Detect which cell encompasses the target text, then output its [X, Y] center coordinate. 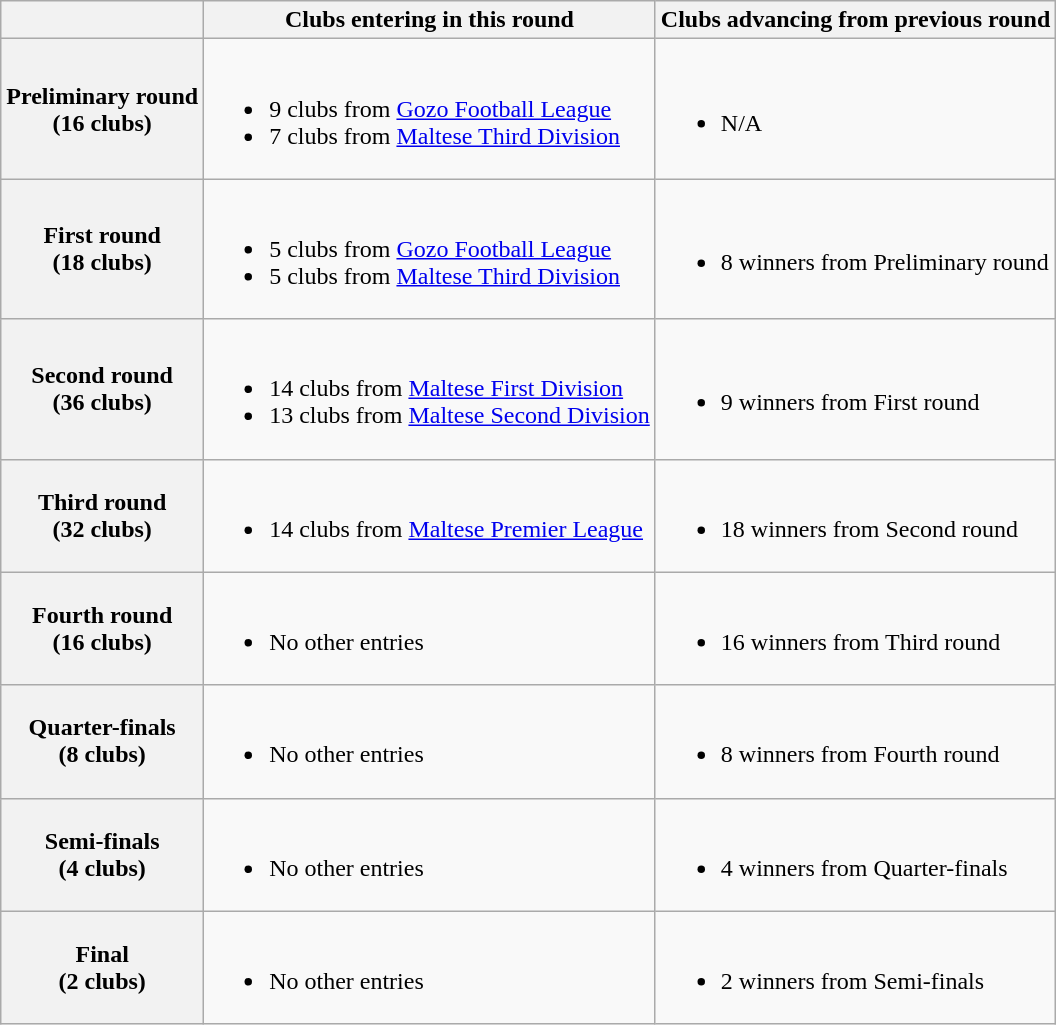
Second round(36 clubs) [102, 389]
5 clubs from Gozo Football League5 clubs from Maltese Third Division [430, 249]
First round (18 clubs) [102, 249]
Clubs advancing from previous round [855, 20]
8 winners from Fourth round [855, 742]
8 winners from Preliminary round [855, 249]
Final(2 clubs) [102, 968]
14 clubs from Maltese First Division13 clubs from Maltese Second Division [430, 389]
N/A [855, 109]
Fourth round(16 clubs) [102, 628]
14 clubs from Maltese Premier League [430, 516]
Quarter-finals(8 clubs) [102, 742]
9 clubs from Gozo Football League7 clubs from Maltese Third Division [430, 109]
Third round(32 clubs) [102, 516]
9 winners from First round [855, 389]
18 winners from Second round [855, 516]
16 winners from Third round [855, 628]
2 winners from Semi-finals [855, 968]
4 winners from Quarter-finals [855, 854]
Semi-finals(4 clubs) [102, 854]
Clubs entering in this round [430, 20]
Preliminary round (16 clubs) [102, 109]
